Scan for the cell matching the given text and deliver its (x, y) coordinate at center. 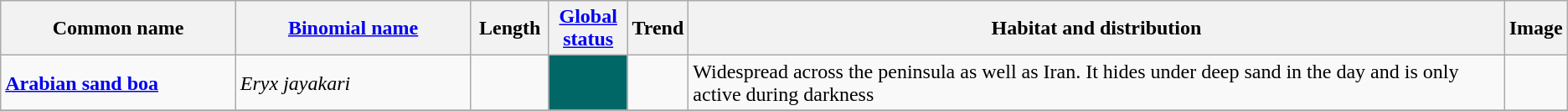
Trend (658, 29)
Image (1536, 29)
Common name (119, 29)
Habitat and distribution (1096, 29)
Global status (588, 29)
Length (510, 29)
Arabian sand boa (119, 82)
Widespread across the peninsula as well as Iran. It hides under deep sand in the day and is only active during darkness (1096, 82)
Binomial name (353, 29)
Eryx jayakari (353, 82)
